Provide the [x, y] coordinate of the cell's center where the given text is located.  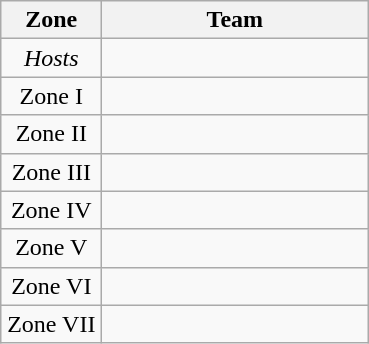
Zone II [52, 134]
Zone IV [52, 210]
Zone III [52, 172]
Zone VII [52, 324]
Zone I [52, 96]
Zone [52, 20]
Zone VI [52, 286]
Zone V [52, 248]
Team [235, 20]
Hosts [52, 58]
